Scan for the cell matching the given text and deliver its [X, Y] coordinate at center. 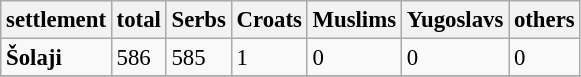
Serbs [198, 20]
others [544, 20]
settlement [56, 20]
586 [138, 58]
1 [269, 58]
Yugoslavs [454, 20]
585 [198, 58]
Muslims [354, 20]
Šolaji [56, 58]
total [138, 20]
Croats [269, 20]
